Find where the given text appears and provide that cell's center as (x, y) coordinate. 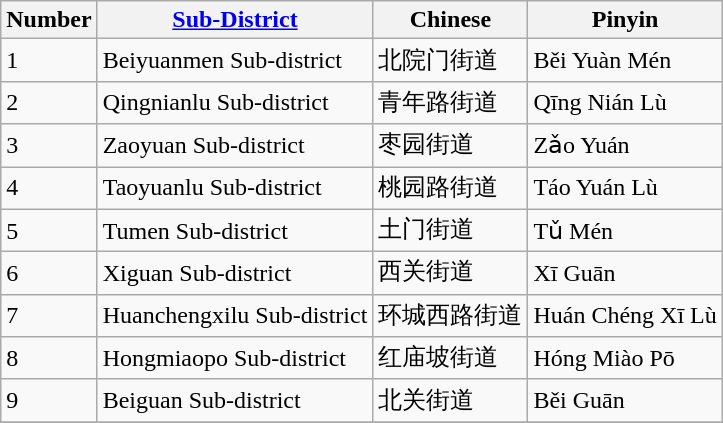
Tǔ Mén (625, 230)
1 (49, 60)
Hóng Miào Pō (625, 358)
Běi Yuàn Mén (625, 60)
3 (49, 146)
Beiyuanmen Sub-district (235, 60)
Sub-District (235, 20)
Qingnianlu Sub-district (235, 102)
Táo Yuán Lù (625, 188)
8 (49, 358)
Xiguan Sub-district (235, 274)
Zaoyuan Sub-district (235, 146)
Huán Chéng Xī Lù (625, 316)
Tumen Sub-district (235, 230)
4 (49, 188)
西关街道 (450, 274)
土门街道 (450, 230)
Hongmiaopo Sub-district (235, 358)
桃园路街道 (450, 188)
2 (49, 102)
5 (49, 230)
红庙坡街道 (450, 358)
6 (49, 274)
北院门街道 (450, 60)
Chinese (450, 20)
枣园街道 (450, 146)
Number (49, 20)
环城西路街道 (450, 316)
Pinyin (625, 20)
Beiguan Sub-district (235, 400)
Qīng Nián Lù (625, 102)
Huanchengxilu Sub-district (235, 316)
7 (49, 316)
Zǎo Yuán (625, 146)
9 (49, 400)
Běi Guān (625, 400)
青年路街道 (450, 102)
北关街道 (450, 400)
Xī Guān (625, 274)
Taoyuanlu Sub-district (235, 188)
